Extract the [x, y] coordinate from the center of the cell holding the provided text.  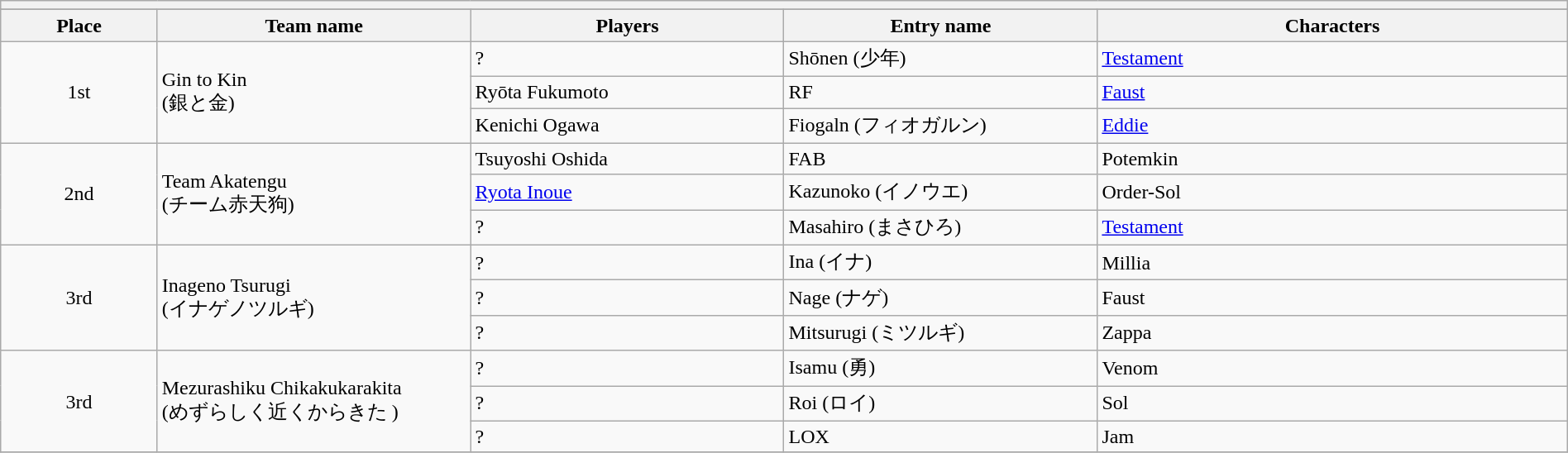
Team name [314, 26]
Zappa [1332, 332]
Kazunoko (イノウエ) [941, 192]
Eddie [1332, 126]
Mitsurugi (ミツルギ) [941, 332]
Nage (ナゲ) [941, 298]
Kenichi Ogawa [627, 126]
Order-Sol [1332, 192]
Venom [1332, 369]
Shōnen (少年) [941, 60]
Potemkin [1332, 159]
Jam [1332, 436]
Inageno Tsurugi(イナゲノツルギ) [314, 298]
Ryōta Fukumoto [627, 92]
Masahiro (まさひろ) [941, 228]
Isamu (勇) [941, 369]
Entry name [941, 26]
2nd [79, 193]
Players [627, 26]
Tsuyoshi Oshida [627, 159]
Gin to Kin(銀と金) [314, 93]
Team Akatengu(チーム赤天狗) [314, 193]
FAB [941, 159]
Characters [1332, 26]
RF [941, 92]
Ryota Inoue [627, 192]
1st [79, 93]
Sol [1332, 403]
Millia [1332, 263]
Fiogaln (フィオガルン) [941, 126]
Roi (ロイ) [941, 403]
Place [79, 26]
Ina (イナ) [941, 263]
Mezurashiku Chikakukarakita(めずらしく近くからきた ) [314, 402]
LOX [941, 436]
